Find where the given text appears and provide that cell's center as [x, y] coordinate. 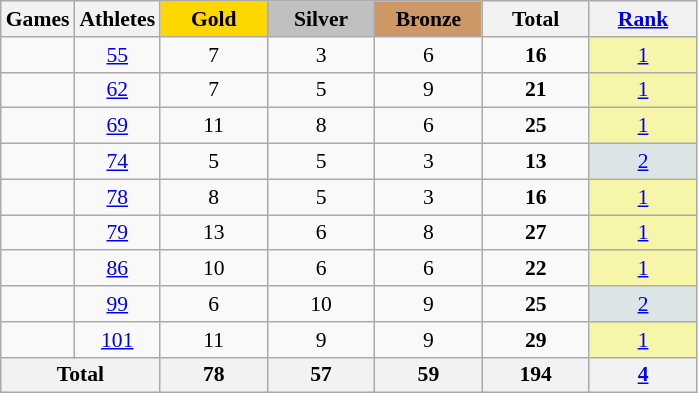
86 [117, 269]
22 [536, 269]
Gold [214, 19]
Silver [320, 19]
55 [117, 55]
Athletes [117, 19]
101 [117, 340]
69 [117, 126]
Games [38, 19]
99 [117, 304]
59 [428, 375]
62 [117, 90]
4 [642, 375]
29 [536, 340]
57 [320, 375]
79 [117, 233]
74 [117, 162]
Bronze [428, 19]
21 [536, 90]
Rank [642, 19]
27 [536, 233]
194 [536, 375]
